Scan for the cell matching the given text and deliver its (x, y) coordinate at center. 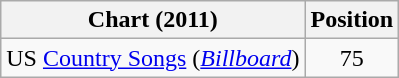
Chart (2011) (153, 20)
75 (352, 58)
US Country Songs (Billboard) (153, 58)
Position (352, 20)
